Identify which cell holds the provided text, then report its [x, y] central coordinate. 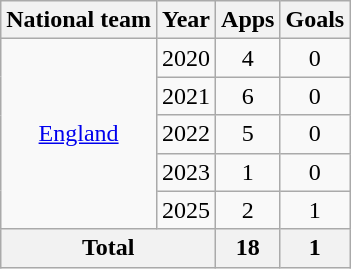
18 [248, 248]
2020 [186, 58]
2 [248, 210]
2022 [186, 134]
National team [79, 20]
2025 [186, 210]
2023 [186, 172]
4 [248, 58]
Apps [248, 20]
England [79, 134]
Total [108, 248]
2021 [186, 96]
5 [248, 134]
Goals [315, 20]
6 [248, 96]
Year [186, 20]
